Search for the cell housing the specified text and yield its [X, Y] center coordinate. 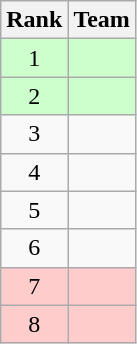
6 [34, 248]
7 [34, 286]
4 [34, 172]
3 [34, 134]
Rank [34, 20]
Team [102, 20]
8 [34, 324]
5 [34, 210]
2 [34, 96]
1 [34, 58]
